Scan for the cell matching the given text and deliver its [X, Y] coordinate at center. 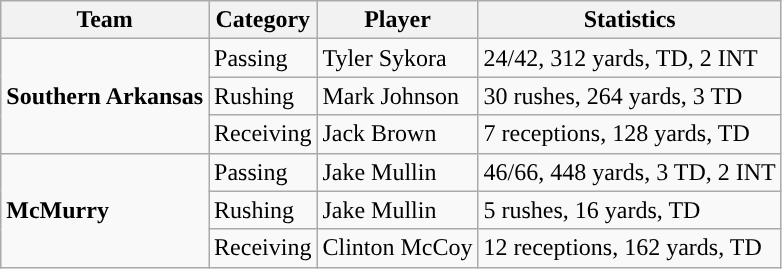
Tyler Sykora [398, 58]
Category [263, 20]
Team [105, 20]
24/42, 312 yards, TD, 2 INT [630, 58]
Southern Arkansas [105, 96]
5 rushes, 16 yards, TD [630, 210]
Statistics [630, 20]
Jack Brown [398, 134]
Mark Johnson [398, 96]
30 rushes, 264 yards, 3 TD [630, 96]
7 receptions, 128 yards, TD [630, 134]
12 receptions, 162 yards, TD [630, 248]
Player [398, 20]
46/66, 448 yards, 3 TD, 2 INT [630, 172]
Clinton McCoy [398, 248]
McMurry [105, 210]
